For the text-containing cell, return its midpoint in [X, Y] coordinate format. 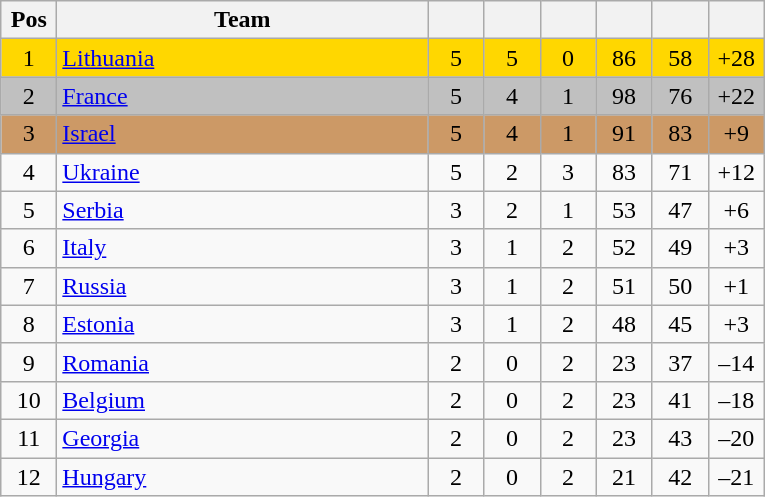
9 [29, 362]
8 [29, 324]
–21 [736, 477]
10 [29, 400]
49 [680, 248]
Ukraine [242, 172]
Lithuania [242, 58]
50 [680, 286]
+9 [736, 134]
86 [624, 58]
+6 [736, 210]
37 [680, 362]
52 [624, 248]
41 [680, 400]
–14 [736, 362]
12 [29, 477]
47 [680, 210]
–18 [736, 400]
+28 [736, 58]
21 [624, 477]
48 [624, 324]
Hungary [242, 477]
Russia [242, 286]
76 [680, 96]
Israel [242, 134]
Romania [242, 362]
Pos [29, 20]
Serbia [242, 210]
–20 [736, 438]
Team [242, 20]
Estonia [242, 324]
45 [680, 324]
58 [680, 58]
42 [680, 477]
7 [29, 286]
+12 [736, 172]
France [242, 96]
+22 [736, 96]
6 [29, 248]
Belgium [242, 400]
11 [29, 438]
+1 [736, 286]
Georgia [242, 438]
53 [624, 210]
91 [624, 134]
71 [680, 172]
51 [624, 286]
Italy [242, 248]
43 [680, 438]
98 [624, 96]
